Scan for the cell matching the given text and deliver its [X, Y] coordinate at center. 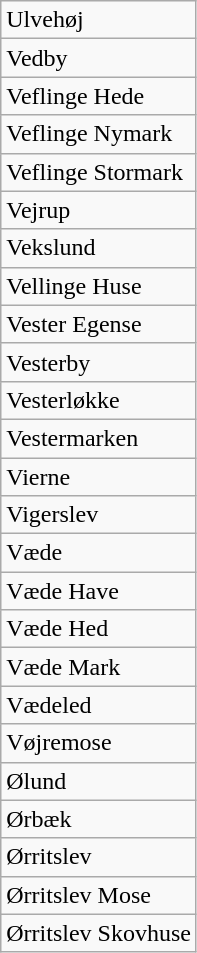
Ølund [99, 781]
Væde Mark [99, 667]
Vellinge Huse [99, 286]
Vekslund [99, 248]
Veflinge Hede [99, 96]
Vesterby [99, 362]
Væde [99, 553]
Vedby [99, 58]
Ørbæk [99, 819]
Vierne [99, 477]
Væde Hed [99, 629]
Veflinge Stormark [99, 172]
Vesterløkke [99, 400]
Vejrup [99, 210]
Ørritslev Mose [99, 895]
Ørritslev [99, 857]
Væde Have [99, 591]
Veflinge Nymark [99, 134]
Vøjremose [99, 743]
Vædeled [99, 705]
Vigerslev [99, 515]
Ørritslev Skovhuse [99, 933]
Ulvehøj [99, 20]
Vester Egense [99, 324]
Vestermarken [99, 438]
